Provide the [X, Y] coordinate of the cell's center where the given text is located.  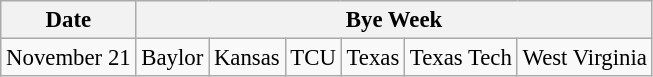
Date [68, 20]
Texas [372, 58]
Bye Week [394, 20]
Baylor [172, 58]
Kansas [247, 58]
November 21 [68, 58]
TCU [313, 58]
Texas Tech [462, 58]
West Virginia [584, 58]
